For the text-containing cell, return its midpoint in (x, y) coordinate format. 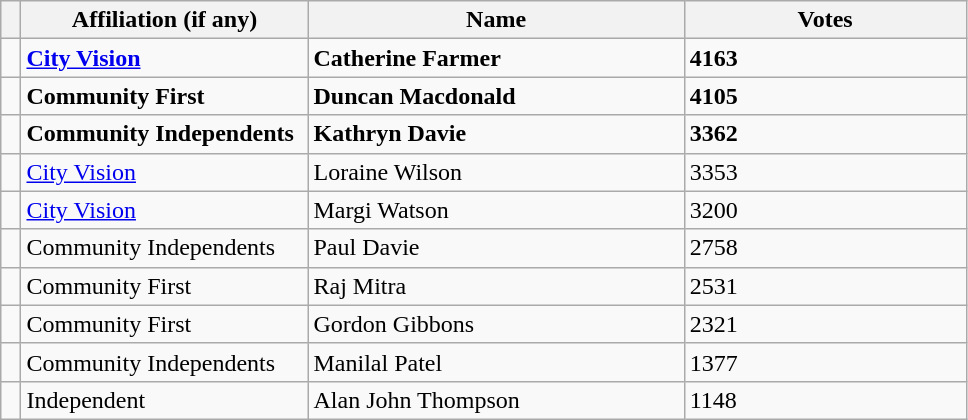
Duncan Macdonald (496, 96)
2758 (825, 248)
Margi Watson (496, 210)
Votes (825, 20)
Name (496, 20)
3353 (825, 172)
Raj Mitra (496, 286)
2321 (825, 324)
Alan John Thompson (496, 400)
4163 (825, 58)
Kathryn Davie (496, 134)
2531 (825, 286)
Gordon Gibbons (496, 324)
1148 (825, 400)
Loraine Wilson (496, 172)
Independent (164, 400)
3200 (825, 210)
Catherine Farmer (496, 58)
Paul Davie (496, 248)
3362 (825, 134)
Affiliation (if any) (164, 20)
1377 (825, 362)
4105 (825, 96)
Manilal Patel (496, 362)
